Scan for the cell matching the given text and deliver its [X, Y] coordinate at center. 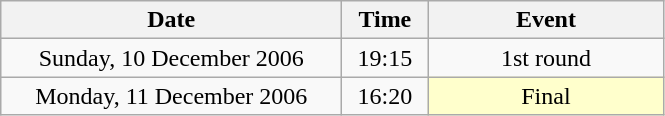
1st round [546, 58]
Time [385, 20]
19:15 [385, 58]
Sunday, 10 December 2006 [172, 58]
Final [546, 96]
Monday, 11 December 2006 [172, 96]
Date [172, 20]
Event [546, 20]
16:20 [385, 96]
